Return (X, Y) of the center of cell containing provided text 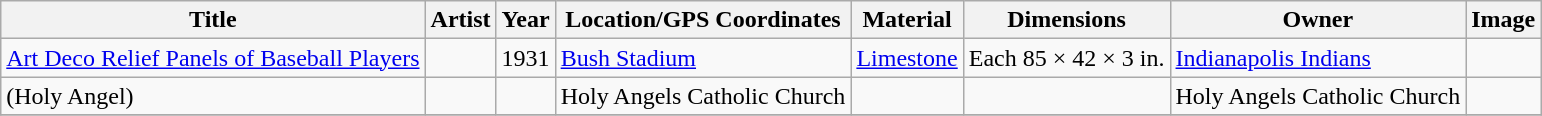
Image (1504, 20)
Dimensions (1066, 20)
Bush Stadium (703, 58)
Material (907, 20)
Year (526, 20)
Location/GPS Coordinates (703, 20)
Limestone (907, 58)
1931 (526, 58)
Indianapolis Indians (1318, 58)
Artist (460, 20)
(Holy Angel) (213, 96)
Art Deco Relief Panels of Baseball Players (213, 58)
Each 85 × 42 × 3 in. (1066, 58)
Title (213, 20)
Owner (1318, 20)
